Capture the cell that displays the provided text and extract its (x, y) central coordinate. 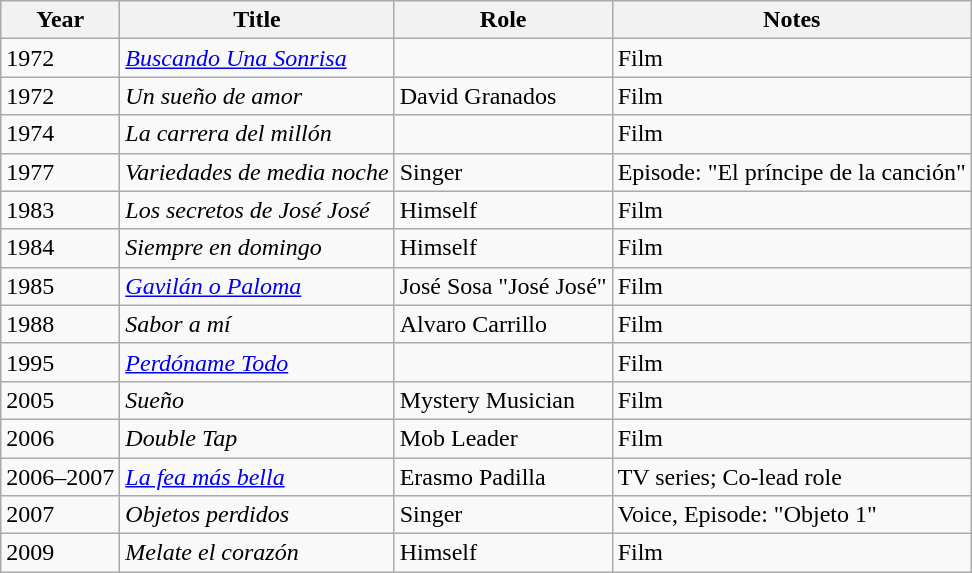
Voice, Episode: "Objeto 1" (792, 515)
2005 (60, 400)
Los secretos de José José (257, 210)
Erasmo Padilla (503, 477)
1977 (60, 172)
David Granados (503, 96)
Alvaro Carrillo (503, 324)
Notes (792, 20)
1983 (60, 210)
Double Tap (257, 438)
Perdóname Todo (257, 362)
Sabor a mí (257, 324)
La carrera del millón (257, 134)
Sueño (257, 400)
Siempre en domingo (257, 248)
Mystery Musician (503, 400)
José Sosa "José José" (503, 286)
2007 (60, 515)
Gavilán o Paloma (257, 286)
1985 (60, 286)
1988 (60, 324)
Variedades de media noche (257, 172)
Year (60, 20)
Melate el corazón (257, 553)
2006–2007 (60, 477)
1974 (60, 134)
Role (503, 20)
Un sueño de amor (257, 96)
2009 (60, 553)
1984 (60, 248)
Buscando Una Sonrisa (257, 58)
La fea más bella (257, 477)
2006 (60, 438)
Episode: "El príncipe de la canción" (792, 172)
Mob Leader (503, 438)
Title (257, 20)
Objetos perdidos (257, 515)
TV series; Co-lead role (792, 477)
1995 (60, 362)
